Pinpoint the cell where the given text exists, returning its (x, y) midpoint coordinate. 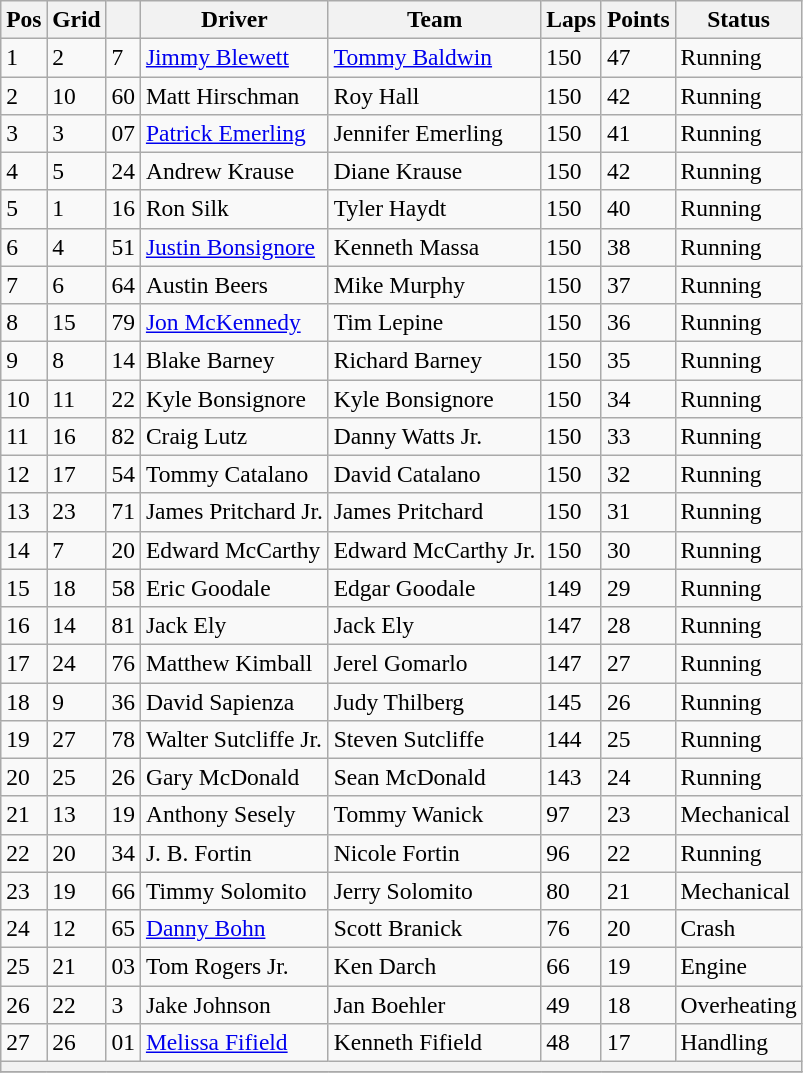
145 (572, 701)
Judy Thilberg (434, 701)
Mike Murphy (434, 285)
48 (572, 1042)
79 (123, 322)
65 (123, 928)
Team (434, 19)
Edgar Goodale (434, 588)
32 (638, 474)
Engine (738, 966)
49 (572, 1004)
Justin Bonsignore (234, 247)
Kenneth Massa (434, 247)
30 (638, 550)
Craig Lutz (234, 436)
33 (638, 436)
Tommy Catalano (234, 474)
Handling (738, 1042)
Tim Lepine (434, 322)
David Catalano (434, 474)
Eric Goodale (234, 588)
Jerel Gomarlo (434, 663)
Matthew Kimball (234, 663)
38 (638, 247)
Jerry Solomito (434, 891)
Tommy Baldwin (434, 57)
Patrick Emerling (234, 133)
54 (123, 474)
37 (638, 285)
81 (123, 625)
Melissa Fifield (234, 1042)
Austin Beers (234, 285)
James Pritchard Jr. (234, 512)
Jake Johnson (234, 1004)
01 (123, 1042)
Ken Darch (434, 966)
Ron Silk (234, 209)
Tyler Haydt (434, 209)
29 (638, 588)
Overheating (738, 1004)
Laps (572, 19)
Anthony Sesely (234, 815)
64 (123, 285)
Scott Branick (434, 928)
41 (638, 133)
Jennifer Emerling (434, 133)
28 (638, 625)
Richard Barney (434, 360)
Blake Barney (234, 360)
Points (638, 19)
07 (123, 133)
144 (572, 739)
Danny Bohn (234, 928)
Gary McDonald (234, 777)
31 (638, 512)
143 (572, 777)
Driver (234, 19)
Edward McCarthy (234, 550)
80 (572, 891)
40 (638, 209)
Timmy Solomito (234, 891)
149 (572, 588)
Grid (76, 19)
Danny Watts Jr. (434, 436)
Tommy Wanick (434, 815)
Pos (24, 19)
47 (638, 57)
Crash (738, 928)
78 (123, 739)
60 (123, 95)
03 (123, 966)
Diane Krause (434, 171)
James Pritchard (434, 512)
96 (572, 853)
35 (638, 360)
71 (123, 512)
97 (572, 815)
Status (738, 19)
51 (123, 247)
Jimmy Blewett (234, 57)
Steven Sutcliffe (434, 739)
Nicole Fortin (434, 853)
Walter Sutcliffe Jr. (234, 739)
David Sapienza (234, 701)
Andrew Krause (234, 171)
Jon McKennedy (234, 322)
Matt Hirschman (234, 95)
Edward McCarthy Jr. (434, 550)
Sean McDonald (434, 777)
58 (123, 588)
Roy Hall (434, 95)
Kenneth Fifield (434, 1042)
82 (123, 436)
Jan Boehler (434, 1004)
J. B. Fortin (234, 853)
Tom Rogers Jr. (234, 966)
